Determine the (X, Y) coordinate at the center of the cell enclosing the given text.  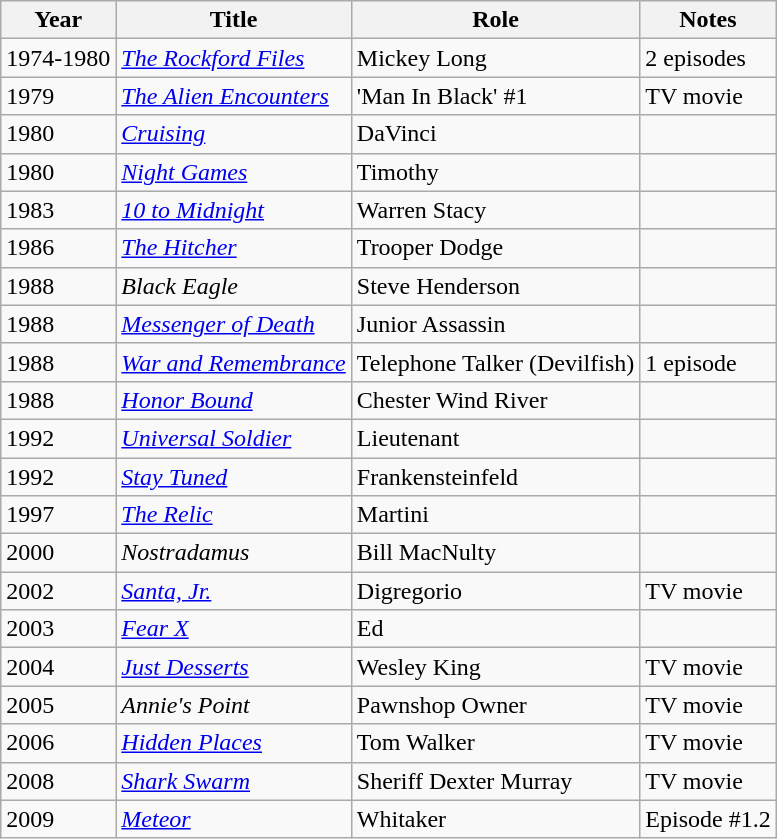
Tom Walker (495, 743)
Notes (708, 20)
Black Eagle (234, 286)
1983 (58, 210)
Martini (495, 515)
The Alien Encounters (234, 96)
Mickey Long (495, 58)
1997 (58, 515)
2004 (58, 667)
Cruising (234, 134)
Stay Tuned (234, 477)
Pawnshop Owner (495, 705)
Telephone Talker (Devilfish) (495, 362)
Honor Bound (234, 400)
2000 (58, 553)
'Man In Black' #1 (495, 96)
Year (58, 20)
Lieutenant (495, 438)
2009 (58, 819)
Sheriff Dexter Murray (495, 781)
War and Remembrance (234, 362)
Wesley King (495, 667)
The Rockford Files (234, 58)
2006 (58, 743)
Messenger of Death (234, 324)
DaVinci (495, 134)
Annie's Point (234, 705)
Bill MacNulty (495, 553)
Hidden Places (234, 743)
Warren Stacy (495, 210)
Title (234, 20)
Fear X (234, 629)
2005 (58, 705)
Frankensteinfeld (495, 477)
Universal Soldier (234, 438)
The Relic (234, 515)
Digregorio (495, 591)
2003 (58, 629)
Ed (495, 629)
10 to Midnight (234, 210)
Trooper Dodge (495, 248)
Meteor (234, 819)
Chester Wind River (495, 400)
Night Games (234, 172)
Whitaker (495, 819)
1 episode (708, 362)
Shark Swarm (234, 781)
Nostradamus (234, 553)
1974-1980 (58, 58)
Episode #1.2 (708, 819)
The Hitcher (234, 248)
1986 (58, 248)
Role (495, 20)
Steve Henderson (495, 286)
2 episodes (708, 58)
Timothy (495, 172)
Santa, Jr. (234, 591)
Just Desserts (234, 667)
1979 (58, 96)
2008 (58, 781)
Junior Assassin (495, 324)
2002 (58, 591)
